Provide the [x, y] coordinate of the cell's center where the given text is located.  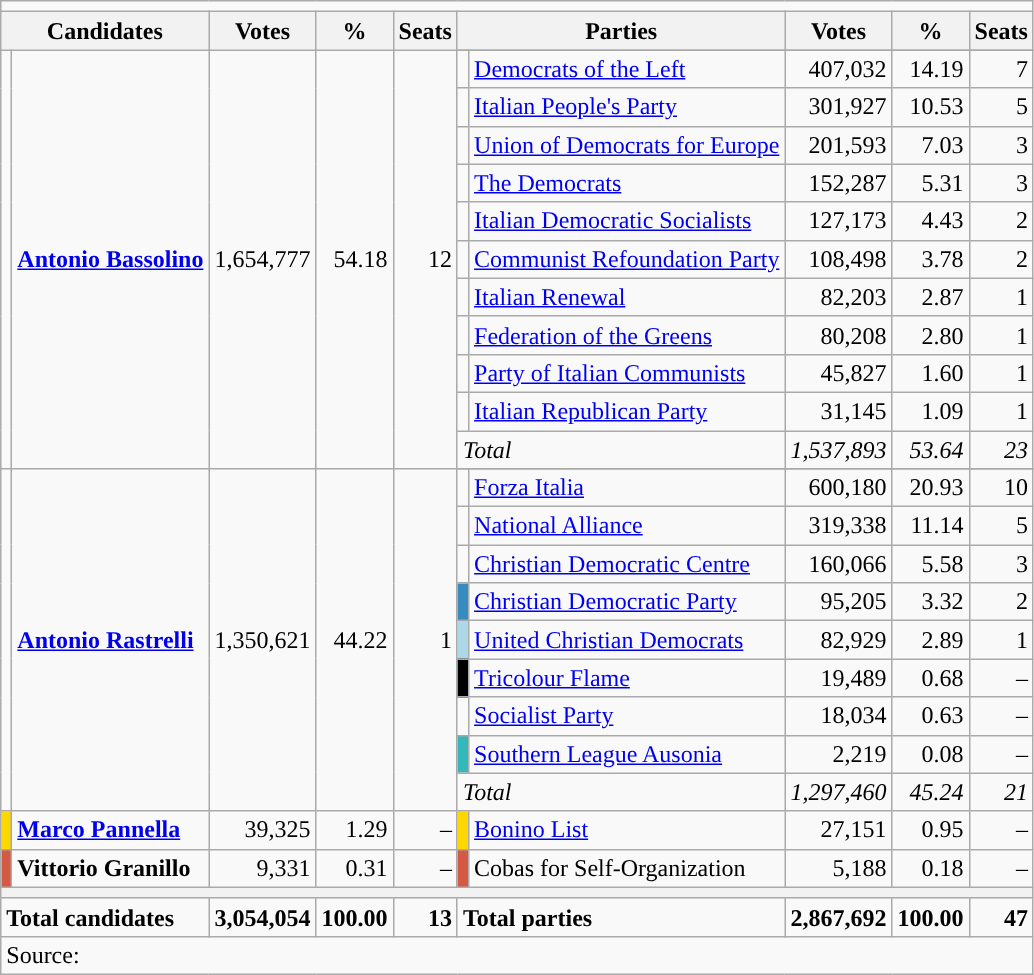
301,927 [838, 107]
Vittorio Granillo [110, 868]
1,537,893 [838, 449]
0.08 [930, 754]
0.63 [930, 716]
319,338 [838, 526]
201,593 [838, 145]
Source: [518, 955]
3.32 [930, 602]
Bonino List [627, 830]
7 [1001, 69]
44.22 [354, 640]
Democrats of the Left [627, 69]
Italian Renewal [627, 297]
Antonio Bassolino [110, 260]
21 [1001, 792]
1.09 [930, 411]
108,498 [838, 259]
2.80 [930, 335]
Union of Democrats for Europe [627, 145]
The Democrats [627, 183]
5.58 [930, 564]
United Christian Democrats [627, 640]
407,032 [838, 69]
95,205 [838, 602]
160,066 [838, 564]
19,489 [838, 678]
3,054,054 [262, 917]
47 [1001, 917]
2,867,692 [838, 917]
Italian Republican Party [627, 411]
127,173 [838, 221]
152,287 [838, 183]
45.24 [930, 792]
Christian Democratic Party [627, 602]
7.03 [930, 145]
0.31 [354, 868]
Antonio Rastrelli [110, 640]
20.93 [930, 488]
1,297,460 [838, 792]
Party of Italian Communists [627, 373]
0.95 [930, 830]
80,208 [838, 335]
23 [1001, 449]
18,034 [838, 716]
10 [1001, 488]
13 [425, 917]
1.29 [354, 830]
Marco Pannella [110, 830]
82,929 [838, 640]
0.68 [930, 678]
Italian People's Party [627, 107]
1,654,777 [262, 260]
3.78 [930, 259]
National Alliance [627, 526]
4.43 [930, 221]
2.87 [930, 297]
2,219 [838, 754]
600,180 [838, 488]
2.89 [930, 640]
Christian Democratic Centre [627, 564]
31,145 [838, 411]
5,188 [838, 868]
12 [425, 260]
53.64 [930, 449]
Communist Refoundation Party [627, 259]
Italian Democratic Socialists [627, 221]
82,203 [838, 297]
Total candidates [105, 917]
1,350,621 [262, 640]
45,827 [838, 373]
11.14 [930, 526]
Cobas for Self-Organization [627, 868]
27,151 [838, 830]
0.18 [930, 868]
Southern League Ausonia [627, 754]
5.31 [930, 183]
14.19 [930, 69]
9,331 [262, 868]
Forza Italia [627, 488]
Tricolour Flame [627, 678]
54.18 [354, 260]
Federation of the Greens [627, 335]
Socialist Party [627, 716]
10.53 [930, 107]
1.60 [930, 373]
Total parties [620, 917]
Candidates [105, 31]
39,325 [262, 830]
Parties [620, 31]
